Locate the cell with the specified text and output its [X, Y] center coordinate. 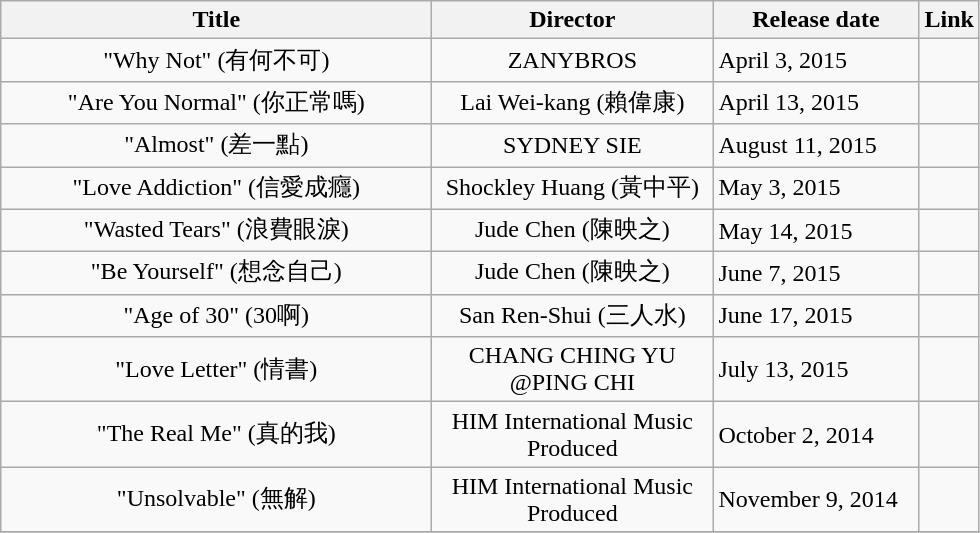
ZANYBROS [572, 60]
San Ren-Shui (三人水) [572, 316]
June 17, 2015 [816, 316]
"Be Yourself" (想念自己) [216, 274]
August 11, 2015 [816, 146]
"Age of 30" (30啊) [216, 316]
May 3, 2015 [816, 188]
"Wasted Tears" (浪費眼淚) [216, 230]
November 9, 2014 [816, 500]
June 7, 2015 [816, 274]
"Why Not" (有何不可) [216, 60]
"Love Letter" (情書) [216, 370]
Link [949, 20]
Director [572, 20]
Shockley Huang (黃中平) [572, 188]
CHANG CHING YU @PING CHI [572, 370]
"Unsolvable" (無解) [216, 500]
May 14, 2015 [816, 230]
April 13, 2015 [816, 102]
"Love Addiction" (信愛成癮) [216, 188]
July 13, 2015 [816, 370]
Title [216, 20]
SYDNEY SIE [572, 146]
October 2, 2014 [816, 434]
Lai Wei-kang (賴偉康) [572, 102]
"Almost" (差一點) [216, 146]
April 3, 2015 [816, 60]
Release date [816, 20]
"The Real Me" (真的我) [216, 434]
"Are You Normal" (你正常嗎) [216, 102]
